For the text-containing cell, return its midpoint in (X, Y) coordinate format. 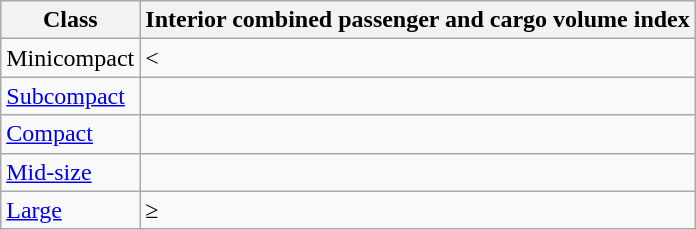
Compact (70, 134)
Subcompact (70, 96)
Interior combined passenger and cargo volume index (418, 20)
≥ (418, 210)
Minicompact (70, 58)
Class (70, 20)
Mid-size (70, 172)
< (418, 58)
Large (70, 210)
